Scan for the cell matching the given text and deliver its [x, y] coordinate at center. 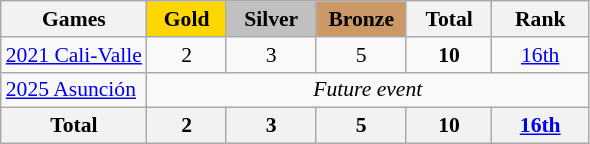
Gold [186, 19]
2021 Cali-Valle [74, 55]
2025 Asunción [74, 90]
Games [74, 19]
Future event [368, 90]
Rank [540, 19]
Bronze [361, 19]
Silver [271, 19]
